Determine the (x, y) coordinate at the center of the cell enclosing the given text.  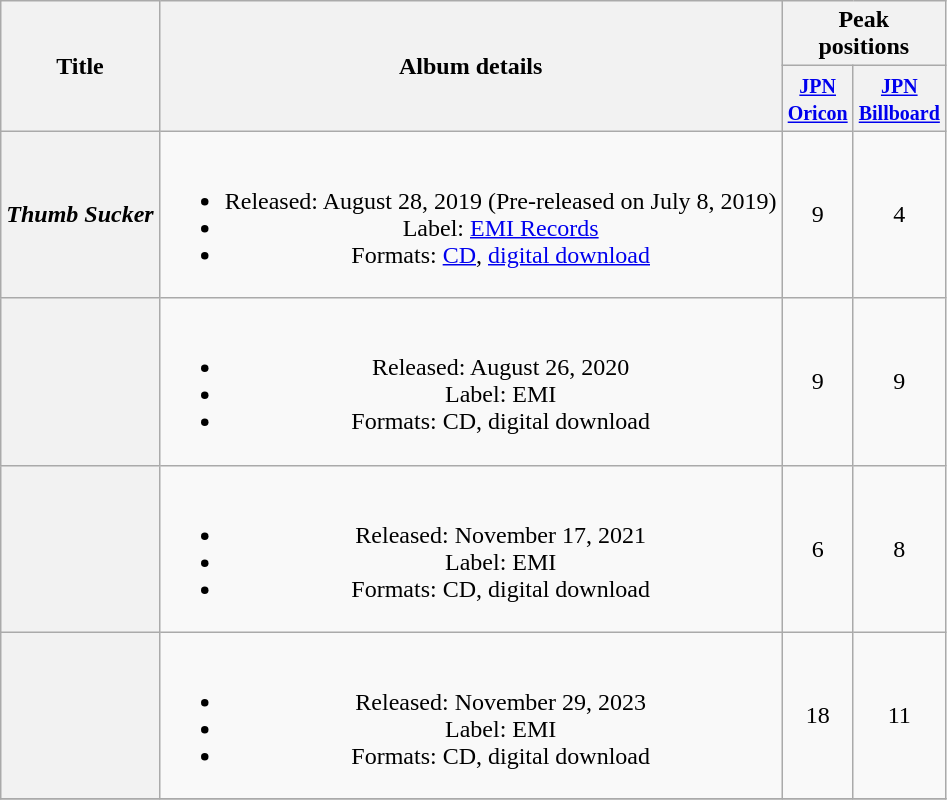
Album details (470, 66)
18 (818, 716)
JPNBillboard (899, 98)
Released: November 17, 2021Label: EMIFormats: CD, digital download (470, 548)
4 (899, 214)
Peak positions (864, 34)
Thumb Sucker (80, 214)
6 (818, 548)
8 (899, 548)
11 (899, 716)
Title (80, 66)
JPNOricon (818, 98)
Released: August 26, 2020Label: EMIFormats: CD, digital download (470, 382)
Released: August 28, 2019 (Pre-released on July 8, 2019)Label: EMI RecordsFormats: CD, digital download (470, 214)
Released: November 29, 2023Label: EMIFormats: CD, digital download (470, 716)
